Output the (x, y) coordinate of the center of the cell containing the given text.  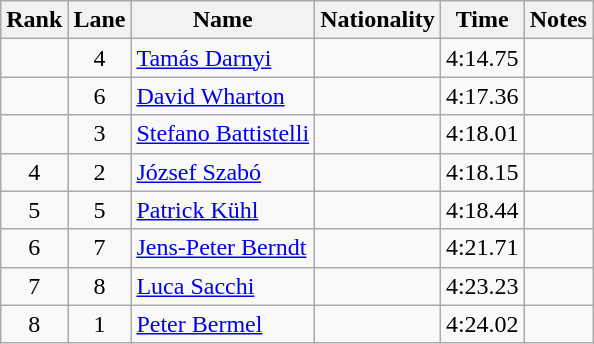
Rank (34, 20)
Nationality (378, 20)
Time (482, 20)
4:18.44 (482, 210)
1 (100, 324)
Jens-Peter Berndt (223, 248)
Notes (558, 20)
Lane (100, 20)
4:23.23 (482, 286)
4:24.02 (482, 324)
4:21.71 (482, 248)
Name (223, 20)
4:17.36 (482, 96)
Patrick Kühl (223, 210)
3 (100, 134)
David Wharton (223, 96)
József Szabó (223, 172)
Peter Bermel (223, 324)
2 (100, 172)
Tamás Darnyi (223, 58)
4:14.75 (482, 58)
Luca Sacchi (223, 286)
4:18.15 (482, 172)
4:18.01 (482, 134)
Stefano Battistelli (223, 134)
